Return (x, y) of the center of cell containing provided text 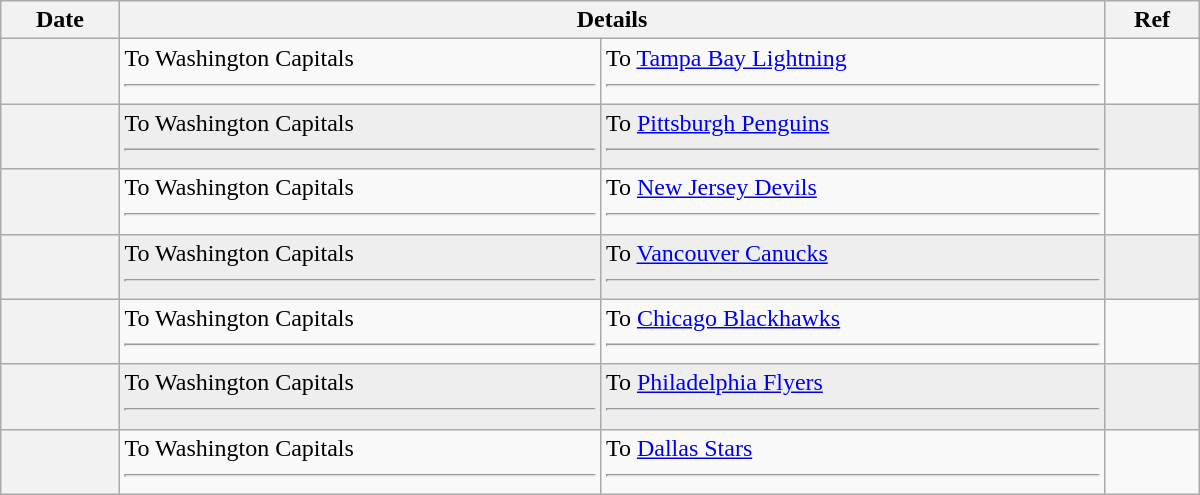
To Pittsburgh Penguins (852, 136)
To Vancouver Canucks (852, 266)
To Philadelphia Flyers (852, 396)
To Tampa Bay Lightning (852, 72)
Details (612, 20)
To New Jersey Devils (852, 202)
To Dallas Stars (852, 462)
To Chicago Blackhawks (852, 332)
Ref (1152, 20)
Date (60, 20)
